Detect which cell encompasses the target text, then output its (x, y) center coordinate. 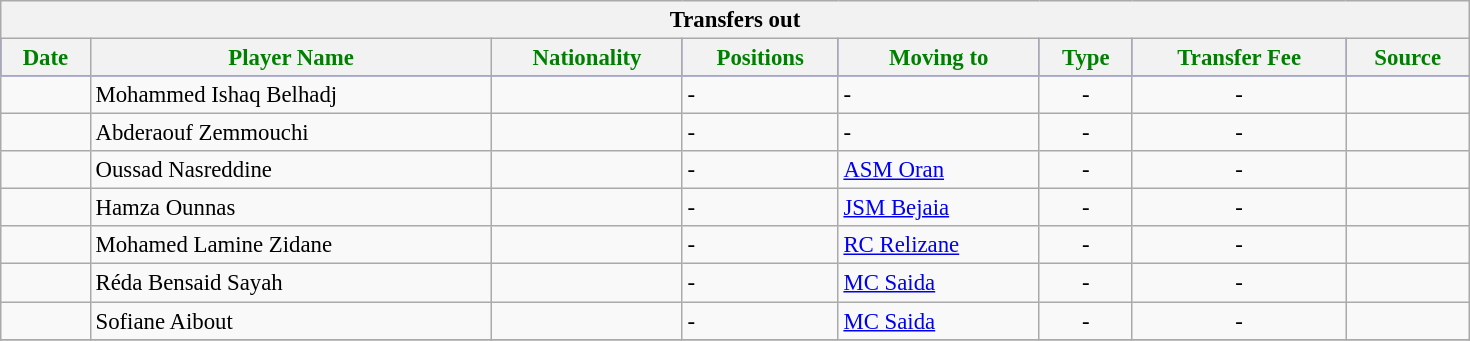
RC Relizane (938, 245)
Transfers out (735, 20)
Nationality (587, 58)
Positions (760, 58)
ASM Oran (938, 170)
Mohamed Lamine Zidane (291, 245)
Transfer Fee (1239, 58)
Mohammed Ishaq Belhadj (291, 95)
Oussad Nasreddine (291, 170)
Player Name (291, 58)
Date (46, 58)
Sofiane Aibout (291, 321)
Moving to (938, 58)
Hamza Ounnas (291, 208)
Abderaouf Zemmouchi (291, 133)
Réda Bensaid Sayah (291, 283)
Type (1086, 58)
JSM Bejaia (938, 208)
Source (1408, 58)
